Return the (X, Y) coordinate for the center point of the cell that contains the specified text.  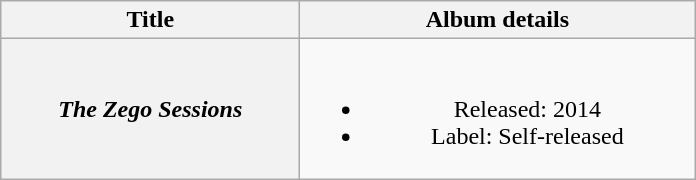
Album details (498, 20)
The Zego Sessions (150, 109)
Released: 2014Label: Self-released (498, 109)
Title (150, 20)
